Extract the (x, y) coordinate from the center of the cell holding the provided text.  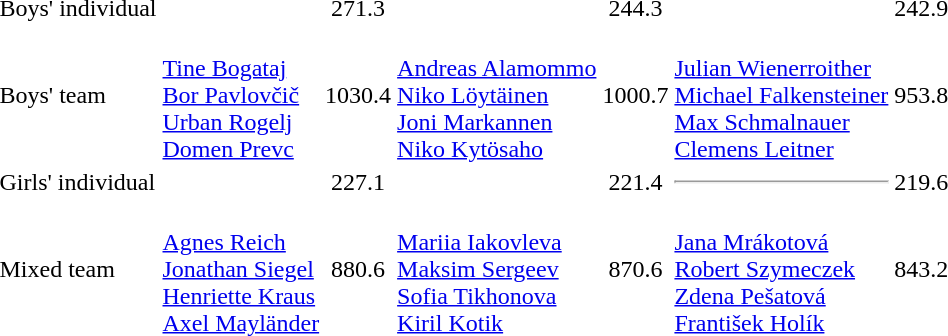
1030.4 (358, 95)
Andreas AlamommoNiko LöytäinenJoni MarkannenNiko Kytösaho (497, 95)
Julian WienerroitherMichael FalkensteinerMax SchmalnauerClemens Leitner (782, 95)
1000.7 (636, 95)
227.1 (358, 182)
221.4 (636, 182)
Tine BogatajBor PavlovčičUrban RogeljDomen Prevc (241, 95)
